Pinpoint the cell where the given text exists, returning its [x, y] midpoint coordinate. 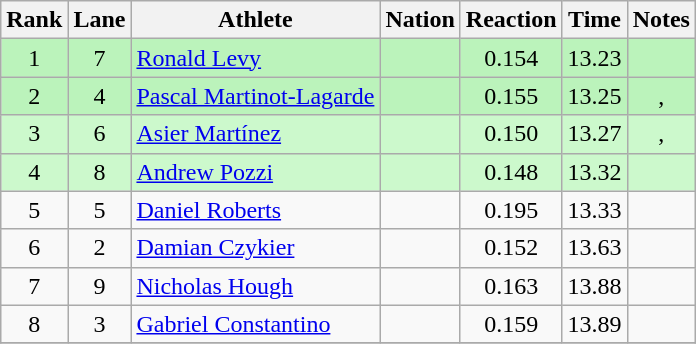
13.32 [594, 172]
Daniel Roberts [256, 210]
Rank [34, 20]
Athlete [256, 20]
0.152 [511, 248]
0.150 [511, 134]
Nation [420, 20]
Andrew Pozzi [256, 172]
Asier Martínez [256, 134]
Reaction [511, 20]
0.159 [511, 324]
13.33 [594, 210]
Notes [661, 20]
Lane [100, 20]
13.25 [594, 96]
9 [100, 286]
0.154 [511, 58]
0.163 [511, 286]
13.23 [594, 58]
1 [34, 58]
13.88 [594, 286]
Ronald Levy [256, 58]
Pascal Martinot-Lagarde [256, 96]
0.148 [511, 172]
0.155 [511, 96]
0.195 [511, 210]
13.27 [594, 134]
Damian Czykier [256, 248]
Nicholas Hough [256, 286]
13.89 [594, 324]
Gabriel Constantino [256, 324]
13.63 [594, 248]
Time [594, 20]
